Provide the (X, Y) coordinate of the cell's center where the given text is located.  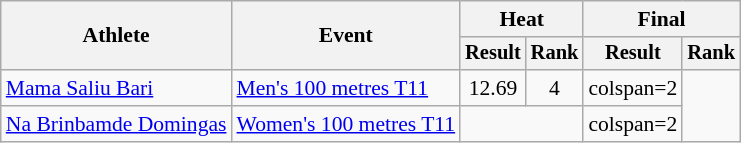
Men's 100 metres T11 (346, 88)
Event (346, 36)
Na Brinbamde Domingas (116, 124)
Mama Saliu Bari (116, 88)
Women's 100 metres T11 (346, 124)
12.69 (493, 88)
Final (662, 19)
Heat (522, 19)
4 (555, 88)
Athlete (116, 36)
